Find where the given text appears and provide that cell's center as (x, y) coordinate. 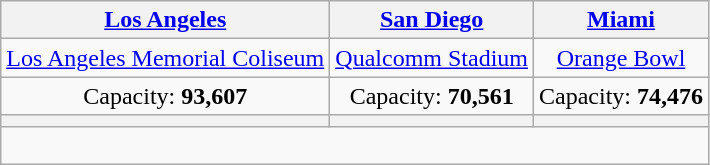
Capacity: 93,607 (166, 96)
Los Angeles Memorial Coliseum (166, 58)
Miami (622, 20)
Los Angeles (166, 20)
Capacity: 70,561 (432, 96)
Orange Bowl (622, 58)
San Diego (432, 20)
Capacity: 74,476 (622, 96)
Qualcomm Stadium (432, 58)
